Provide the (x, y) coordinate of the cell's center where the given text is located.  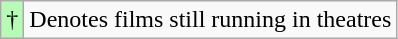
Denotes films still running in theatres (210, 20)
† (12, 20)
